Locate the cell with the specified text and output its (X, Y) center coordinate. 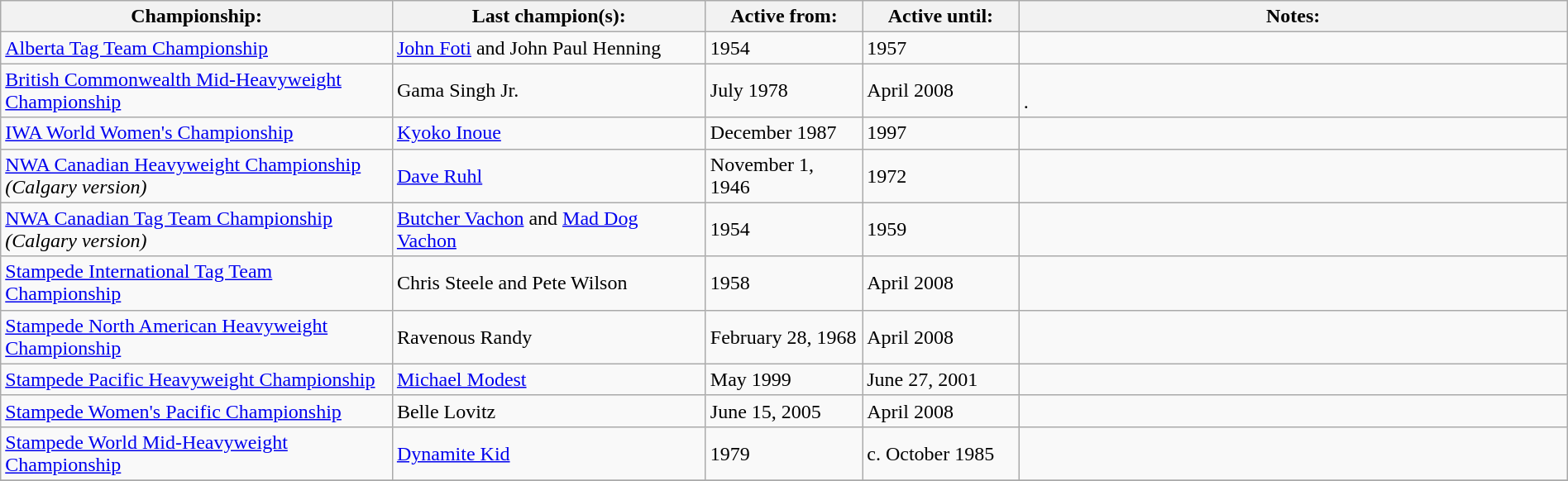
November 1, 1946 (784, 175)
1958 (784, 283)
NWA Canadian Tag Team Championship (Calgary version) (197, 230)
Alberta Tag Team Championship (197, 48)
Stampede International Tag Team Championship (197, 283)
Notes: (1293, 17)
Belle Lovitz (549, 411)
Last champion(s): (549, 17)
1997 (941, 133)
. (1293, 91)
Butcher Vachon and Mad Dog Vachon (549, 230)
Michael Modest (549, 379)
Active from: (784, 17)
British Commonwealth Mid-Heavyweight Championship (197, 91)
July 1978 (784, 91)
Stampede Pacific Heavyweight Championship (197, 379)
Stampede Women's Pacific Championship (197, 411)
June 15, 2005 (784, 411)
Dynamite Kid (549, 453)
Championship: (197, 17)
Dave Ruhl (549, 175)
February 28, 1968 (784, 337)
Chris Steele and Pete Wilson (549, 283)
c. October 1985 (941, 453)
May 1999 (784, 379)
June 27, 2001 (941, 379)
Gama Singh Jr. (549, 91)
Stampede North American Heavyweight Championship (197, 337)
John Foti and John Paul Henning (549, 48)
1972 (941, 175)
NWA Canadian Heavyweight Championship (Calgary version) (197, 175)
1957 (941, 48)
Active until: (941, 17)
Kyoko Inoue (549, 133)
1979 (784, 453)
Stampede World Mid-Heavyweight Championship (197, 453)
1959 (941, 230)
IWA World Women's Championship (197, 133)
Ravenous Randy (549, 337)
December 1987 (784, 133)
